Capture the cell that displays the provided text and extract its (X, Y) central coordinate. 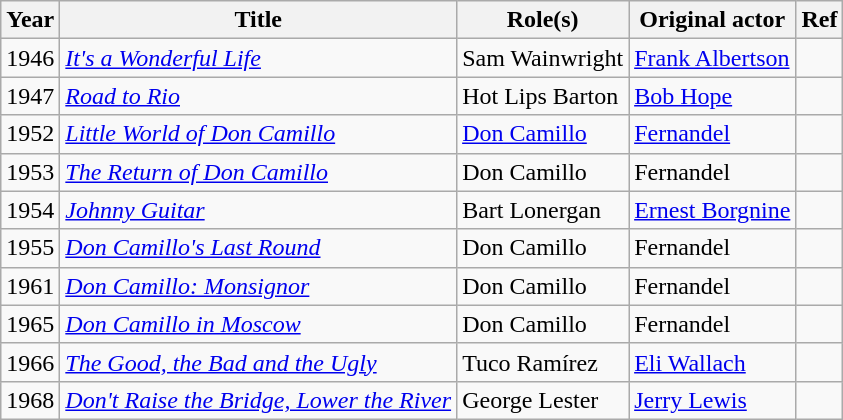
Bob Hope (712, 96)
Jerry Lewis (712, 400)
Frank Albertson (712, 58)
1968 (30, 400)
Sam Wainwright (543, 58)
Eli Wallach (712, 362)
1946 (30, 58)
1952 (30, 134)
1955 (30, 248)
1947 (30, 96)
Little World of Don Camillo (258, 134)
1954 (30, 210)
1961 (30, 286)
The Good, the Bad and the Ugly (258, 362)
Hot Lips Barton (543, 96)
Don Camillo in Moscow (258, 324)
Bart Lonergan (543, 210)
1965 (30, 324)
Ernest Borgnine (712, 210)
1953 (30, 172)
Johnny Guitar (258, 210)
Original actor (712, 20)
Ref (820, 20)
The Return of Don Camillo (258, 172)
Don't Raise the Bridge, Lower the River (258, 400)
Role(s) (543, 20)
George Lester (543, 400)
Tuco Ramírez (543, 362)
Year (30, 20)
Don Camillo's Last Round (258, 248)
1966 (30, 362)
Don Camillo: Monsignor (258, 286)
Road to Rio (258, 96)
It's a Wonderful Life (258, 58)
Title (258, 20)
